Identify which cell holds the provided text, then report its [x, y] central coordinate. 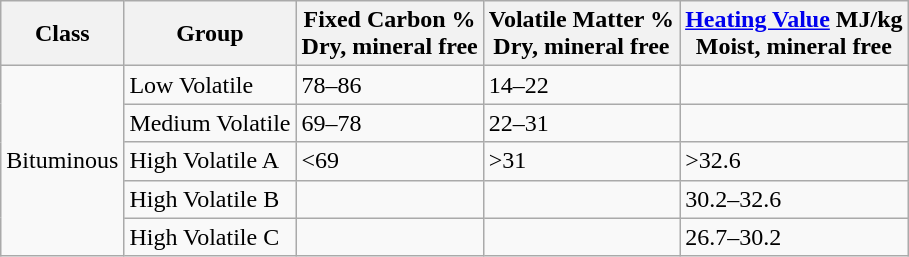
Medium Volatile [210, 123]
26.7–30.2 [794, 237]
>31 [581, 161]
High Volatile A [210, 161]
Bituminous [62, 161]
<69 [390, 161]
>32.6 [794, 161]
Volatile Matter % Dry, mineral free [581, 34]
78–86 [390, 85]
Fixed Carbon % Dry, mineral free [390, 34]
Class [62, 34]
30.2–32.6 [794, 199]
High Volatile B [210, 199]
22–31 [581, 123]
14–22 [581, 85]
Low Volatile [210, 85]
Group [210, 34]
High Volatile C [210, 237]
Heating Value MJ/kg Moist, mineral free [794, 34]
69–78 [390, 123]
